Extract the (X, Y) coordinate from the center of the cell holding the provided text.  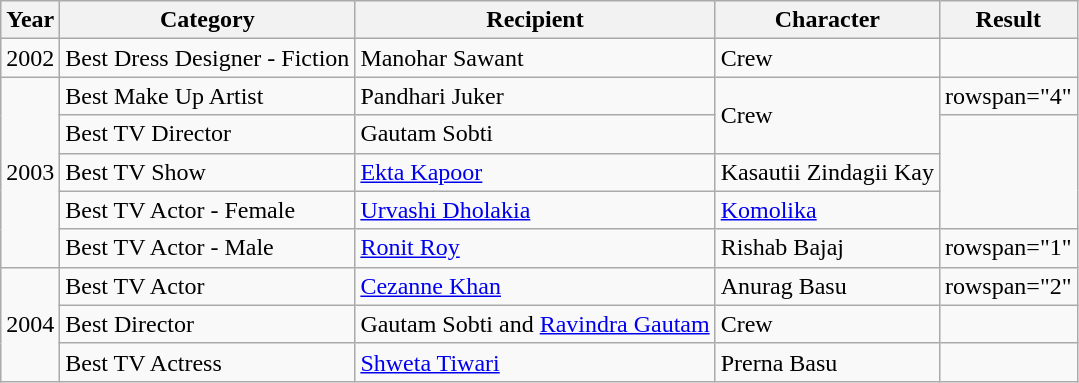
Category (208, 20)
Rishab Bajaj (827, 248)
Year (30, 20)
Prerna Basu (827, 362)
Ekta Kapoor (535, 172)
Character (827, 20)
rowspan="4" (1009, 96)
2004 (30, 324)
Shweta Tiwari (535, 362)
Urvashi Dholakia (535, 210)
Recipient (535, 20)
Pandhari Juker (535, 96)
Ronit Roy (535, 248)
Best TV Actress (208, 362)
Best TV Director (208, 134)
2002 (30, 58)
Komolika (827, 210)
Best TV Show (208, 172)
Gautam Sobti (535, 134)
Cezanne Khan (535, 286)
rowspan="2" (1009, 286)
Kasautii Zindagii Kay (827, 172)
Best Dress Designer - Fiction (208, 58)
Anurag Basu (827, 286)
2003 (30, 172)
Best Make Up Artist (208, 96)
Best TV Actor (208, 286)
rowspan="1" (1009, 248)
Best TV Actor - Female (208, 210)
Gautam Sobti and Ravindra Gautam (535, 324)
Manohar Sawant (535, 58)
Best TV Actor - Male (208, 248)
Result (1009, 20)
Best Director (208, 324)
